Return (X, Y) of the center of cell containing provided text 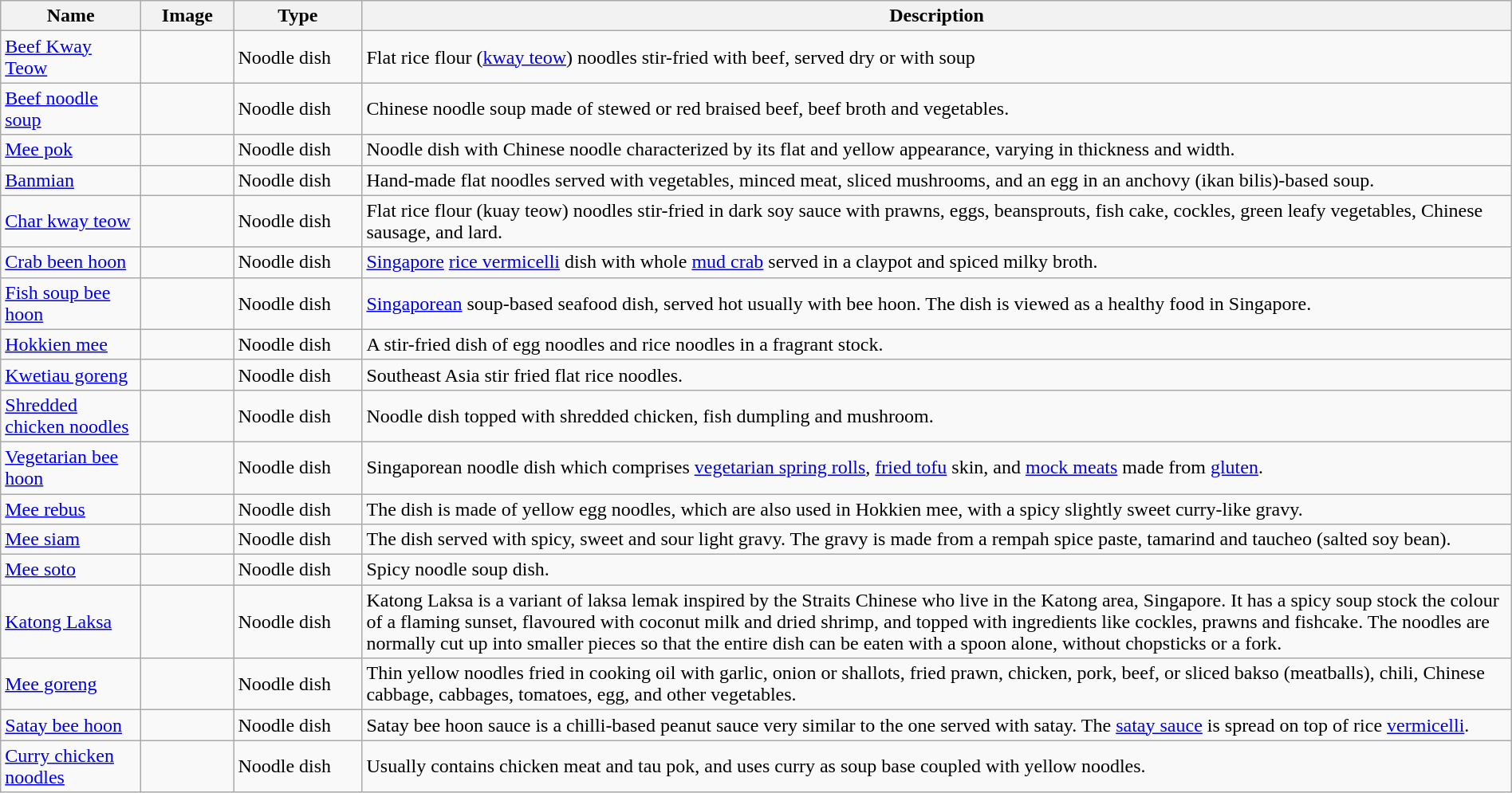
Crab been hoon (71, 262)
Satay bee hoon sauce is a chilli-based peanut sauce very similar to the one served with satay. The satay sauce is spread on top of rice vermicelli. (936, 725)
Noodle dish topped with shredded chicken, fish dumpling and mushroom. (936, 416)
Shredded chicken noodles (71, 416)
Southeast Asia stir fried flat rice noodles. (936, 375)
Mee goreng (71, 684)
Flat rice flour (kway teow) noodles stir-fried with beef, served dry or with soup (936, 57)
Usually contains chicken meat and tau pok, and uses curry as soup base coupled with yellow noodles. (936, 767)
Spicy noodle soup dish. (936, 570)
A stir-fried dish of egg noodles and rice noodles in a fragrant stock. (936, 344)
Singaporean noodle dish which comprises vegetarian spring rolls, fried tofu skin, and mock meats made from gluten. (936, 467)
Beef Kway Teow (71, 57)
Name (71, 16)
Image (187, 16)
Description (936, 16)
Mee pok (71, 150)
Hokkien mee (71, 344)
Curry chicken noodles (71, 767)
Banmian (71, 180)
Katong Laksa (71, 622)
The dish is made of yellow egg noodles, which are also used in Hokkien mee, with a spicy slightly sweet curry-like gravy. (936, 509)
Mee rebus (71, 509)
Hand-made flat noodles served with vegetables, minced meat, sliced mushrooms, and an egg in an anchovy (ikan bilis)-based soup. (936, 180)
The dish served with spicy, sweet and sour light gravy. The gravy is made from a rempah spice paste, tamarind and taucheo (salted soy bean). (936, 540)
Beef noodle soup (71, 108)
Vegetarian bee hoon (71, 467)
Char kway teow (71, 222)
Singaporean soup-based seafood dish, served hot usually with bee hoon. The dish is viewed as a healthy food in Singapore. (936, 303)
Kwetiau goreng (71, 375)
Noodle dish with Chinese noodle characterized by its flat and yellow appearance, varying in thickness and width. (936, 150)
Singapore rice vermicelli dish with whole mud crab served in a claypot and spiced milky broth. (936, 262)
Fish soup bee hoon (71, 303)
Type (298, 16)
Chinese noodle soup made of stewed or red braised beef, beef broth and vegetables. (936, 108)
Satay bee hoon (71, 725)
Mee siam (71, 540)
Mee soto (71, 570)
